Locate the cell with the specified text and output its [X, Y] center coordinate. 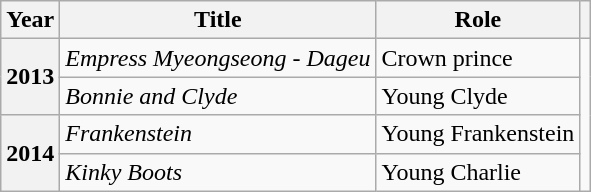
Bonnie and Clyde [218, 96]
Kinky Boots [218, 172]
Empress Myeongseong - Dageu [218, 58]
Title [218, 20]
2014 [30, 153]
Young Frankenstein [478, 134]
Frankenstein [218, 134]
Young Charlie [478, 172]
Year [30, 20]
Young Clyde [478, 96]
Role [478, 20]
Crown prince [478, 58]
2013 [30, 77]
